Extract the (X, Y) coordinate from the center of the cell holding the provided text.  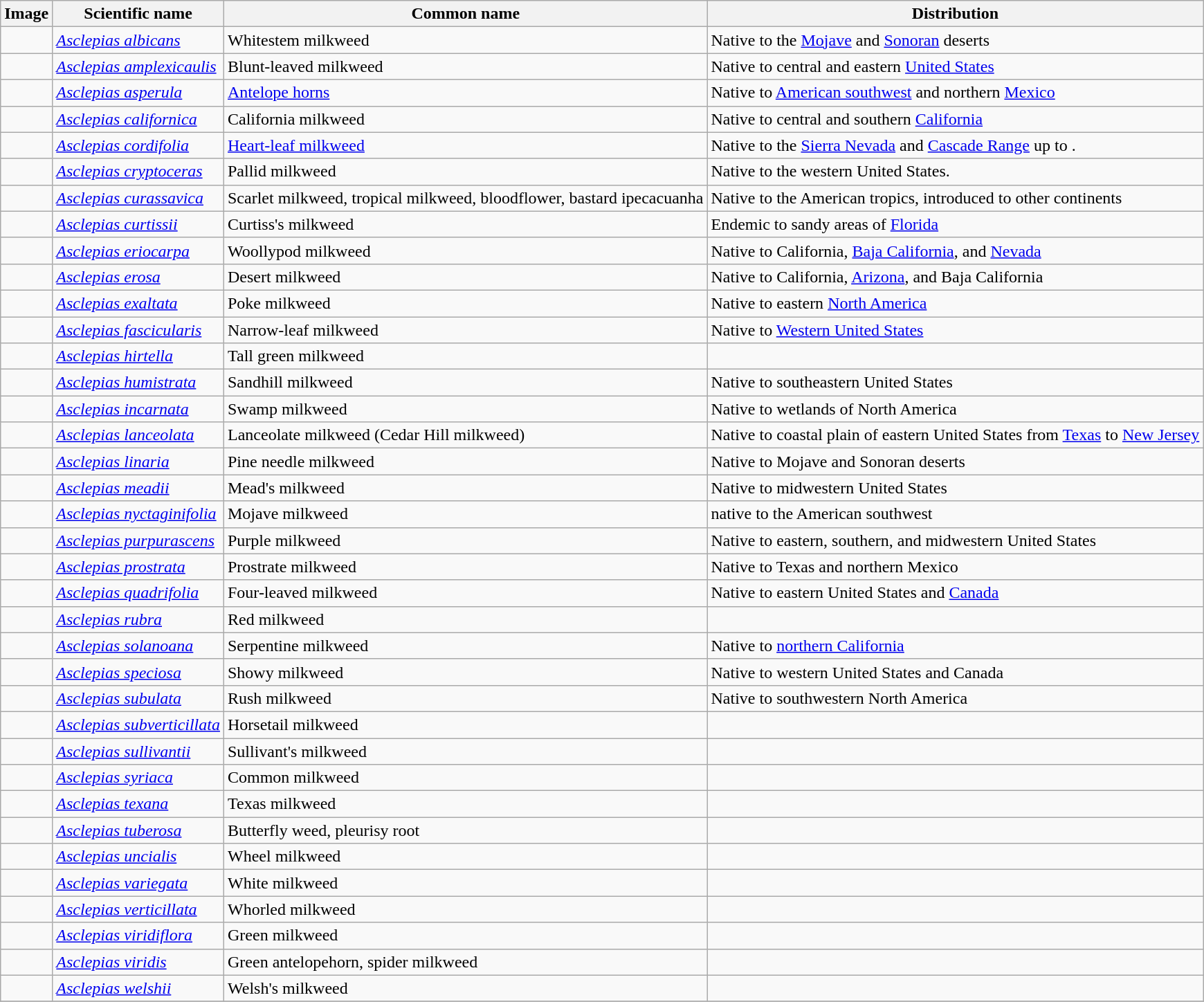
White milkweed (465, 883)
Native to California, Arizona, and Baja California (955, 277)
Asclepias nyctaginifolia (138, 514)
Swamp milkweed (465, 409)
Distribution (955, 14)
Asclepias albicans (138, 40)
Native to Western United States (955, 330)
Green antelopehorn, spider milkweed (465, 962)
Native to the western United States. (955, 172)
Common milkweed (465, 778)
Asclepias exaltata (138, 303)
Asclepias uncialis (138, 857)
Whitestem milkweed (465, 40)
Asclepias cordifolia (138, 145)
Native to eastern North America (955, 303)
Native to midwestern United States (955, 488)
Native to Mojave and Sonoran deserts (955, 462)
Prostrate milkweed (465, 567)
Serpentine milkweed (465, 646)
Asclepias linaria (138, 462)
Asclepias californica (138, 119)
Butterfly weed, pleurisy root (465, 830)
Native to Texas and northern Mexico (955, 567)
Native to California, Baja California, and Nevada (955, 250)
Sullivant's milkweed (465, 751)
Purple milkweed (465, 540)
Asclepias tuberosa (138, 830)
Native to western United States and Canada (955, 672)
Asclepias fascicularis (138, 330)
Red milkweed (465, 619)
Texas milkweed (465, 804)
Asclepias verticillata (138, 909)
Asclepias sullivantii (138, 751)
Four-leaved milkweed (465, 593)
Asclepias humistrata (138, 383)
Scarlet milkweed, tropical milkweed, bloodflower, bastard ipecacuanha (465, 198)
Native to the Mojave and Sonoran deserts (955, 40)
Showy milkweed (465, 672)
Antelope horns (465, 93)
Mojave milkweed (465, 514)
native to the American southwest (955, 514)
Heart-leaf milkweed (465, 145)
Asclepias lanceolata (138, 435)
Welsh's milkweed (465, 988)
Native to the Sierra Nevada and Cascade Range up to . (955, 145)
Mead's milkweed (465, 488)
California milkweed (465, 119)
Asclepias speciosa (138, 672)
Blunt-leaved milkweed (465, 66)
Asclepias texana (138, 804)
Asclepias eriocarpa (138, 250)
Poke milkweed (465, 303)
Asclepias curtissii (138, 224)
Asclepias incarnata (138, 409)
Whorled milkweed (465, 909)
Native to the American tropics, introduced to other continents (955, 198)
Native to northern California (955, 646)
Asclepias curassavica (138, 198)
Asclepias meadii (138, 488)
Asclepias subulata (138, 698)
Asclepias erosa (138, 277)
Rush milkweed (465, 698)
Wheel milkweed (465, 857)
Asclepias syriaca (138, 778)
Asclepias solanoana (138, 646)
Tall green milkweed (465, 356)
Asclepias welshii (138, 988)
Woollypod milkweed (465, 250)
Endemic to sandy areas of Florida (955, 224)
Horsetail milkweed (465, 725)
Asclepias rubra (138, 619)
Asclepias purpurascens (138, 540)
Curtiss's milkweed (465, 224)
Native to central and southern California (955, 119)
Native to central and eastern United States (955, 66)
Asclepias quadrifolia (138, 593)
Asclepias amplexicaulis (138, 66)
Native to southwestern North America (955, 698)
Narrow-leaf milkweed (465, 330)
Asclepias variegata (138, 883)
Pine needle milkweed (465, 462)
Image (26, 14)
Asclepias hirtella (138, 356)
Native to coastal plain of eastern United States from Texas to New Jersey (955, 435)
Green milkweed (465, 936)
Asclepias subverticillata (138, 725)
Desert milkweed (465, 277)
Scientific name (138, 14)
Pallid milkweed (465, 172)
Asclepias asperula (138, 93)
Native to eastern, southern, and midwestern United States (955, 540)
Native to southeastern United States (955, 383)
Native to American southwest and northern Mexico (955, 93)
Asclepias cryptoceras (138, 172)
Common name (465, 14)
Asclepias viridis (138, 962)
Native to eastern United States and Canada (955, 593)
Native to wetlands of North America (955, 409)
Asclepias viridiflora (138, 936)
Lanceolate milkweed (Cedar Hill milkweed) (465, 435)
Sandhill milkweed (465, 383)
Asclepias prostrata (138, 567)
